Return the (X, Y) coordinate for the center point of the cell that contains the specified text.  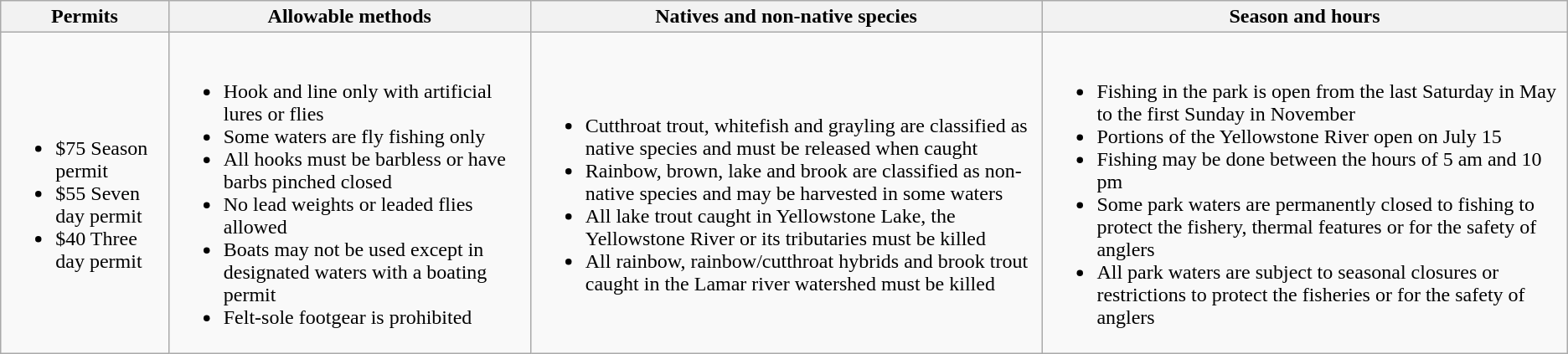
Season and hours (1305, 17)
Allowable methods (349, 17)
Natives and non-native species (786, 17)
Permits (85, 17)
$75 Season permit$55 Seven day permit$40 Three day permit (85, 192)
